Determine the [x, y] coordinate at the center of the cell enclosing the given text.  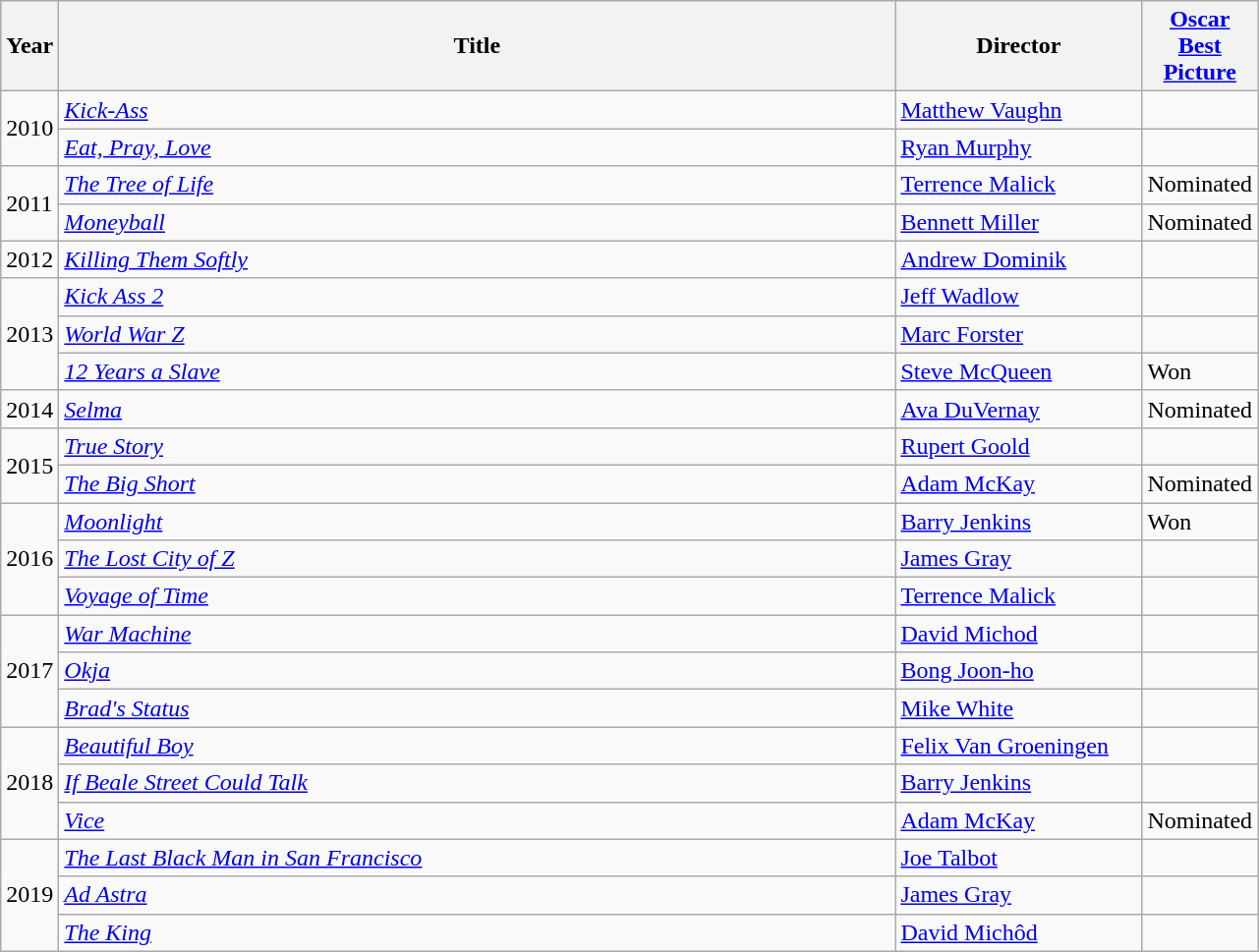
2017 [29, 671]
Matthew Vaughn [1018, 110]
2011 [29, 203]
Bong Joon-ho [1018, 671]
2013 [29, 334]
Year [29, 46]
2019 [29, 895]
Title [478, 46]
2015 [29, 465]
Andrew Dominik [1018, 259]
Ad Astra [478, 895]
Vice [478, 820]
Oscar Best Picture [1200, 46]
The Big Short [478, 483]
The Last Black Man in San Francisco [478, 858]
True Story [478, 446]
Mike White [1018, 708]
Ava DuVernay [1018, 409]
Brad's Status [478, 708]
David Michôd [1018, 932]
Kick-Ass [478, 110]
Okja [478, 671]
Jeff Wadlow [1018, 297]
Moonlight [478, 522]
Ryan Murphy [1018, 147]
Kick Ass 2 [478, 297]
War Machine [478, 634]
If Beale Street Could Talk [478, 783]
Bennett Miller [1018, 222]
2010 [29, 129]
David Michod [1018, 634]
The Lost City of Z [478, 559]
Marc Forster [1018, 334]
12 Years a Slave [478, 371]
2018 [29, 783]
Moneyball [478, 222]
2016 [29, 559]
Eat, Pray, Love [478, 147]
Steve McQueen [1018, 371]
Killing Them Softly [478, 259]
Selma [478, 409]
Director [1018, 46]
Beautiful Boy [478, 746]
2012 [29, 259]
World War Z [478, 334]
2014 [29, 409]
Rupert Goold [1018, 446]
Voyage of Time [478, 596]
Joe Talbot [1018, 858]
Felix Van Groeningen [1018, 746]
The King [478, 932]
The Tree of Life [478, 185]
